Return the [X, Y] coordinate for the center point of the cell that contains the specified text.  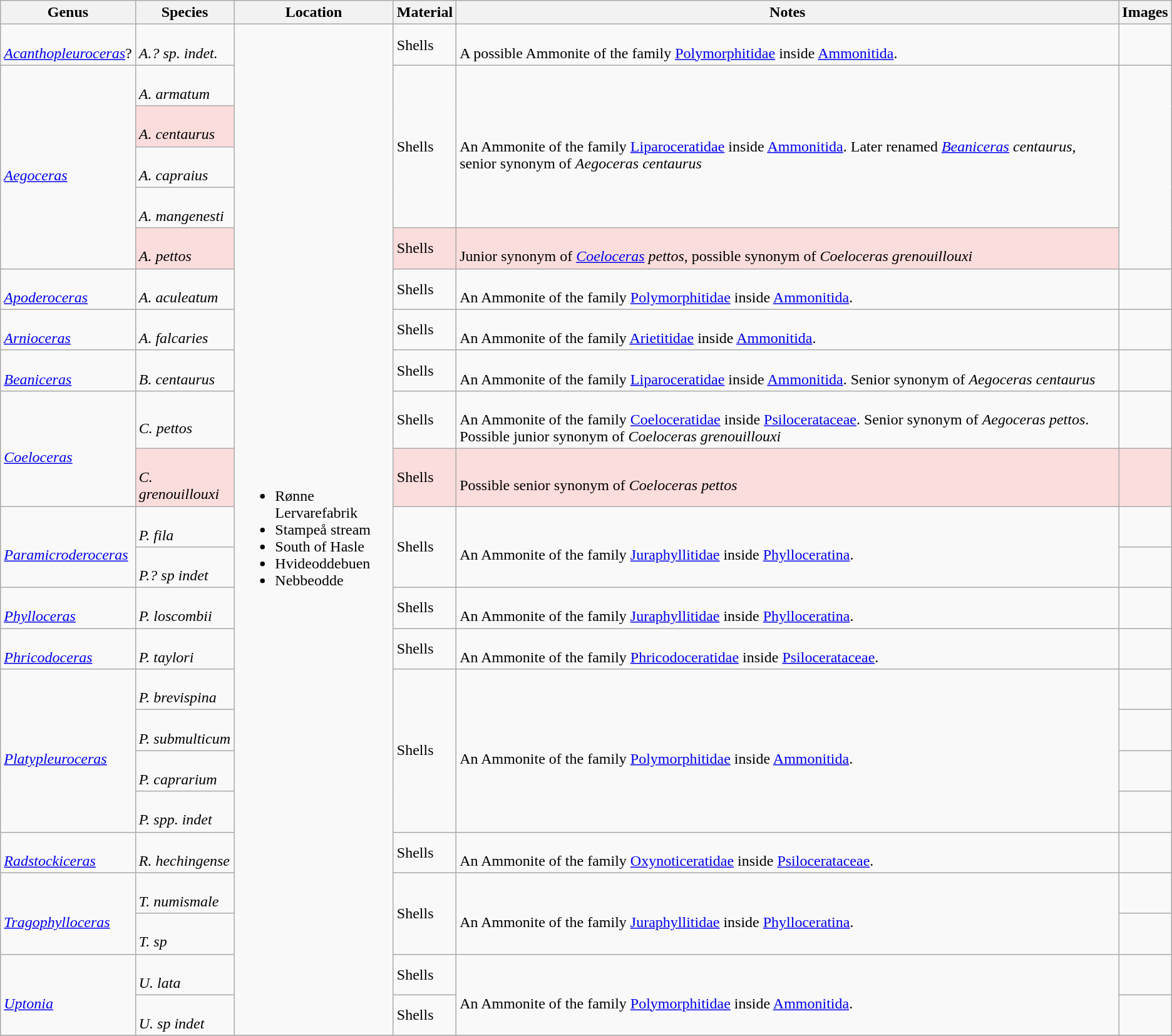
P. submulticum [185, 730]
A. capraius [185, 167]
U. lata [185, 974]
Junior synonym of Coeloceras pettos, possible synonym of Coeloceras grenouillouxi [788, 248]
A. armatum [185, 85]
A. centaurus [185, 126]
An Ammonite of the family Liparoceratidae inside Ammonitida. Senior synonym of Aegoceras centaurus [788, 371]
A possible Ammonite of the family Polymorphitidae inside Ammonitida. [788, 45]
Coeloceras [68, 448]
P. loscombii [185, 608]
An Ammonite of the family Phricodoceratidae inside Psilocerataceae. [788, 649]
Radstockiceras [68, 853]
R. hechingense [185, 853]
P. brevispina [185, 690]
An Ammonite of the family Oxynoticeratidae inside Psilocerataceae. [788, 853]
Paramicroderoceras [68, 546]
B. centaurus [185, 371]
Arnioceras [68, 329]
Platypleuroceras [68, 751]
Uptonia [68, 995]
A. pettos [185, 248]
A. mangenesti [185, 208]
P. spp. indet [185, 811]
Apoderoceras [68, 289]
Species [185, 13]
An Ammonite of the family Liparoceratidae inside Ammonitida. Later renamed Beaniceras centaurus, senior synonym of Aegoceras centaurus [788, 146]
Phricodoceras [68, 649]
C. grenouillouxi [185, 477]
Phylloceras [68, 608]
T. sp [185, 934]
U. sp indet [185, 1015]
Genus [68, 13]
Location [314, 13]
A. falcaries [185, 329]
An Ammonite of the family Arietitidae inside Ammonitida. [788, 329]
Acanthopleuroceras? [68, 45]
P. fila [185, 526]
Images [1145, 13]
Aegoceras [68, 167]
Beaniceras [68, 371]
Material [424, 13]
P. caprarium [185, 771]
Notes [788, 13]
T. numismale [185, 893]
A. aculeatum [185, 289]
P. taylori [185, 649]
Tragophylloceras [68, 913]
Rønne LervarefabrikStampeå streamSouth of HasleHvideoddebuenNebbeodde [314, 530]
A.? sp. indet. [185, 45]
C. pettos [185, 419]
Possible senior synonym of Coeloceras pettos [788, 477]
P.? sp indet [185, 567]
